Locate the cell with the specified text and output its [x, y] center coordinate. 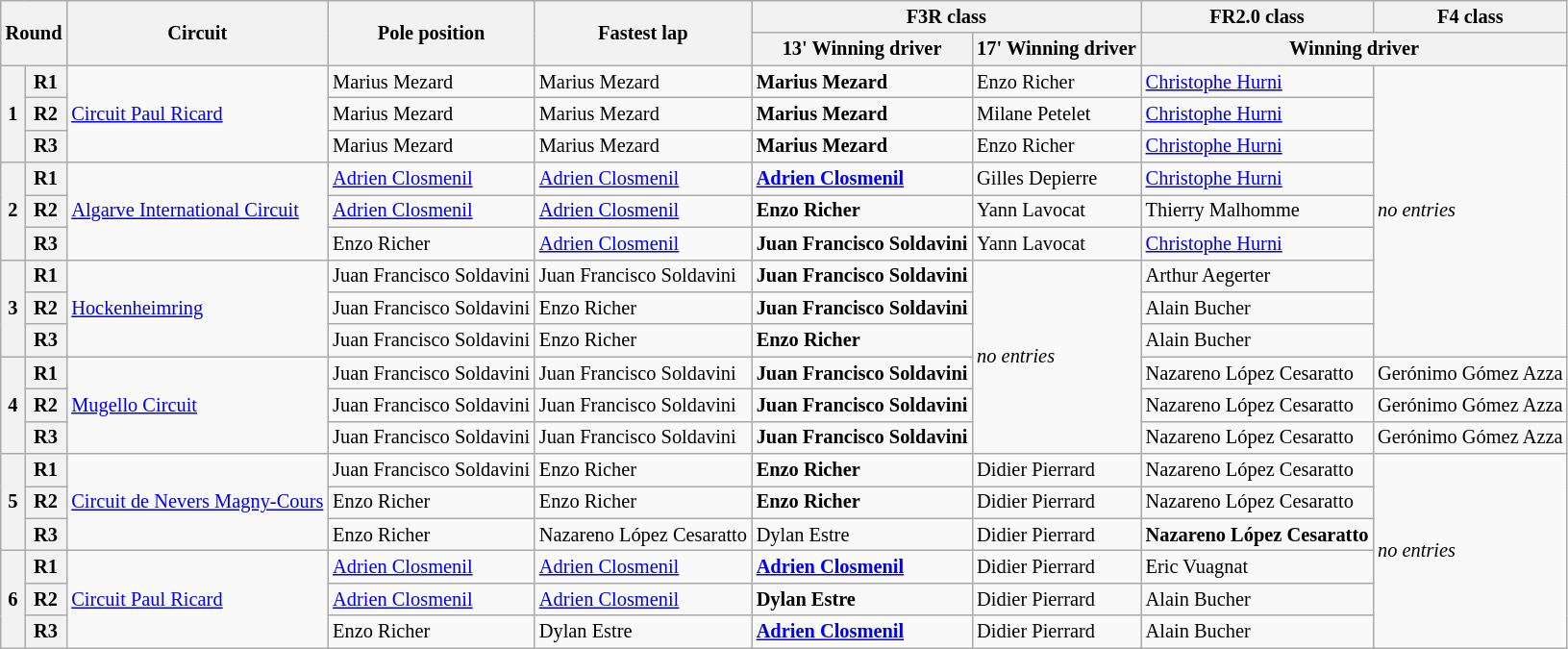
1 [13, 113]
3 [13, 308]
F4 class [1470, 16]
Mugello Circuit [197, 406]
Eric Vuagnat [1257, 566]
Algarve International Circuit [197, 212]
6 [13, 598]
Round [35, 33]
5 [13, 502]
Gilles Depierre [1056, 179]
Milane Petelet [1056, 113]
Circuit de Nevers Magny-Cours [197, 502]
Hockenheimring [197, 308]
F3R class [946, 16]
Thierry Malhomme [1257, 211]
Arthur Aegerter [1257, 276]
Winning driver [1355, 49]
4 [13, 406]
Circuit [197, 33]
2 [13, 212]
Pole position [431, 33]
FR2.0 class [1257, 16]
Fastest lap [643, 33]
17' Winning driver [1056, 49]
13' Winning driver [861, 49]
